Provide the [x, y] coordinate of the cell's center where the given text is located.  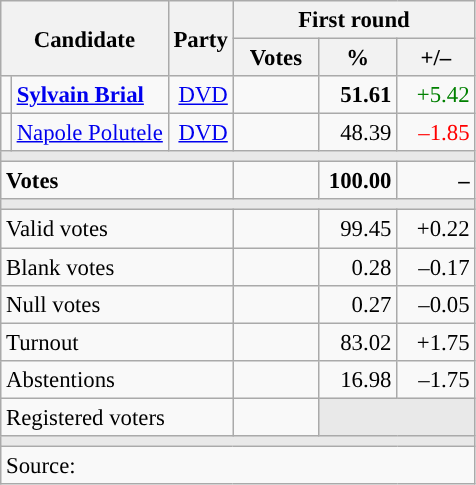
Candidate [84, 38]
100.00 [358, 181]
–0.17 [436, 267]
+0.22 [436, 229]
Source: [238, 465]
Blank votes [117, 267]
–0.05 [436, 304]
+/– [436, 58]
0.27 [358, 304]
48.39 [358, 133]
83.02 [358, 342]
+5.42 [436, 95]
Null votes [117, 304]
16.98 [358, 379]
Abstentions [117, 379]
% [358, 58]
Party [200, 38]
–1.85 [436, 133]
Turnout [117, 342]
First round [354, 20]
0.28 [358, 267]
Sylvain Brial [90, 95]
Valid votes [117, 229]
+1.75 [436, 342]
99.45 [358, 229]
51.61 [358, 95]
Napole Polutele [90, 133]
– [436, 181]
Registered voters [117, 417]
–1.75 [436, 379]
